Pinpoint the cell where the given text exists, returning its [x, y] midpoint coordinate. 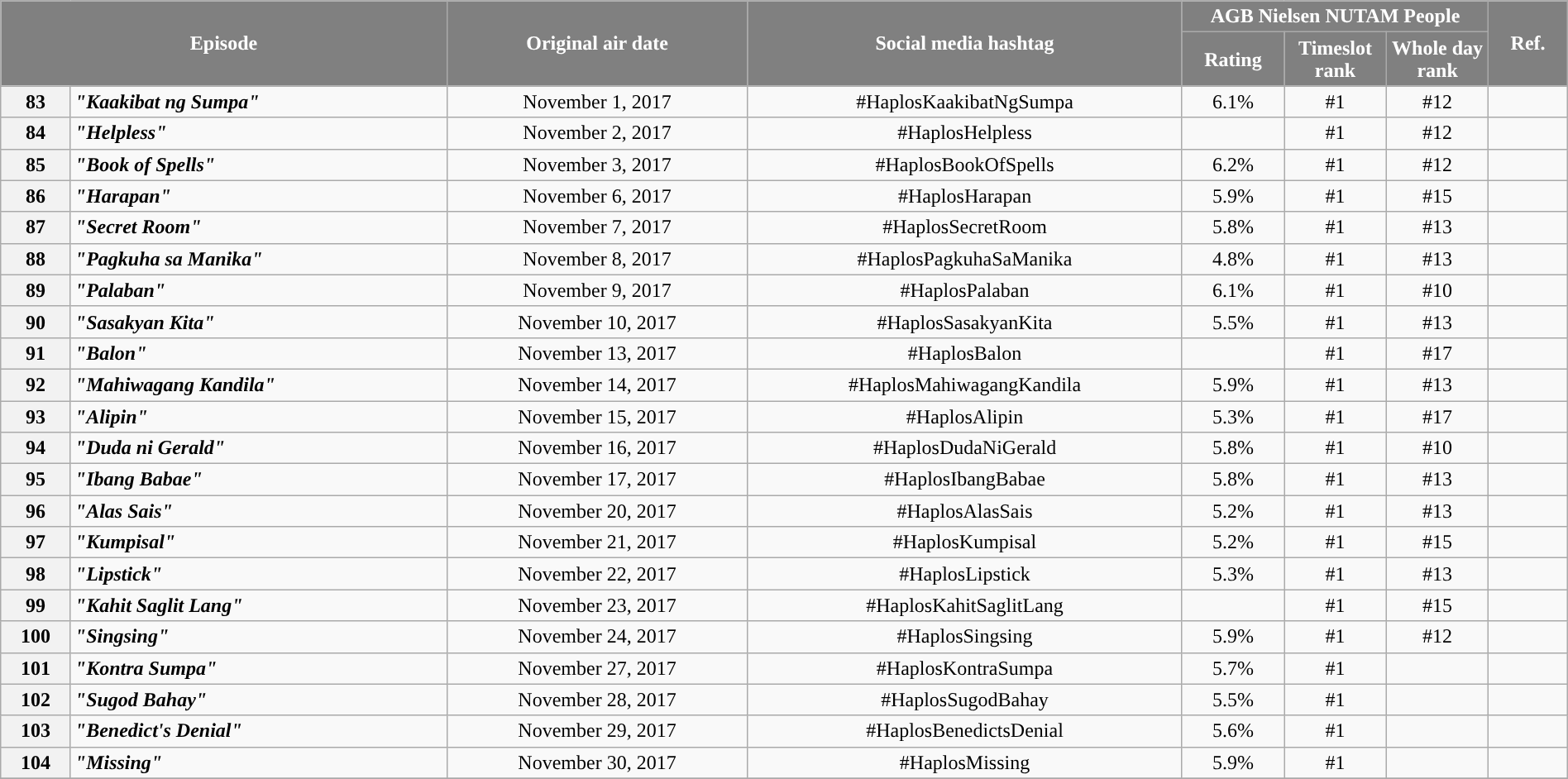
83 [36, 102]
November 24, 2017 [597, 637]
102 [36, 700]
96 [36, 511]
"Sasakyan Kita" [258, 322]
#HaplosKumpisal [964, 542]
"Duda ni Gerald" [258, 448]
#HaplosPalaban [964, 290]
"Palaban" [258, 290]
#HaplosSasakyanKita [964, 322]
November 27, 2017 [597, 668]
Ref. [1528, 43]
88 [36, 259]
#HaplosKahitSaglitLang [964, 605]
#HaplosSingsing [964, 637]
"Secret Room" [258, 227]
86 [36, 196]
November 2, 2017 [597, 133]
November 22, 2017 [597, 574]
November 10, 2017 [597, 322]
Whole dayrank [1437, 60]
#HaplosHarapan [964, 196]
November 8, 2017 [597, 259]
#HaplosKaakibatNgSumpa [964, 102]
"Alas Sais" [258, 511]
94 [36, 448]
November 20, 2017 [597, 511]
89 [36, 290]
#HaplosBalon [964, 353]
98 [36, 574]
November 28, 2017 [597, 700]
90 [36, 322]
4.8% [1233, 259]
85 [36, 165]
Rating [1233, 60]
87 [36, 227]
November 17, 2017 [597, 480]
"Pagkuha sa Manika" [258, 259]
91 [36, 353]
November 29, 2017 [597, 731]
November 23, 2017 [597, 605]
104 [36, 762]
5.7% [1233, 668]
95 [36, 480]
November 14, 2017 [597, 385]
November 30, 2017 [597, 762]
#HaplosMahiwagangKandila [964, 385]
"Missing" [258, 762]
"Singsing" [258, 637]
"Ibang Babae" [258, 480]
#HaplosIbangBabae [964, 480]
5.6% [1233, 731]
92 [36, 385]
Episode [223, 43]
"Sugod Bahay" [258, 700]
"Alipin" [258, 416]
"Lipstick" [258, 574]
6.2% [1233, 165]
November 15, 2017 [597, 416]
"Kumpisal" [258, 542]
101 [36, 668]
93 [36, 416]
#HaplosAlasSais [964, 511]
#HaplosKontraSumpa [964, 668]
November 6, 2017 [597, 196]
84 [36, 133]
AGB Nielsen NUTAM People [1335, 17]
November 9, 2017 [597, 290]
November 3, 2017 [597, 165]
November 7, 2017 [597, 227]
#HaplosSugodBahay [964, 700]
99 [36, 605]
#HaplosBenedictsDenial [964, 731]
100 [36, 637]
"Balon" [258, 353]
#HaplosMissing [964, 762]
Social media hashtag [964, 43]
#HaplosSecretRoom [964, 227]
November 13, 2017 [597, 353]
"Helpless" [258, 133]
#HaplosBookOfSpells [964, 165]
#HaplosLipstick [964, 574]
97 [36, 542]
#HaplosPagkuhaSaManika [964, 259]
103 [36, 731]
November 21, 2017 [597, 542]
"Kontra Sumpa" [258, 668]
November 1, 2017 [597, 102]
Timeslotrank [1336, 60]
"Benedict's Denial" [258, 731]
"Kahit Saglit Lang" [258, 605]
#HaplosHelpless [964, 133]
November 16, 2017 [597, 448]
#HaplosDudaNiGerald [964, 448]
"Book of Spells" [258, 165]
#HaplosAlipin [964, 416]
"Mahiwagang Kandila" [258, 385]
Original air date [597, 43]
"Kaakibat ng Sumpa" [258, 102]
"Harapan" [258, 196]
